Capture the cell that displays the provided text and extract its (X, Y) central coordinate. 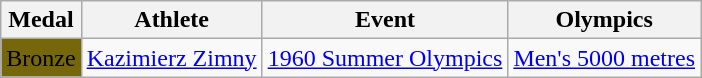
Olympics (604, 20)
1960 Summer Olympics (385, 58)
Athlete (172, 20)
Bronze (41, 58)
Event (385, 20)
Men's 5000 metres (604, 58)
Kazimierz Zimny (172, 58)
Medal (41, 20)
